Locate the cell with the specified text and output its [x, y] center coordinate. 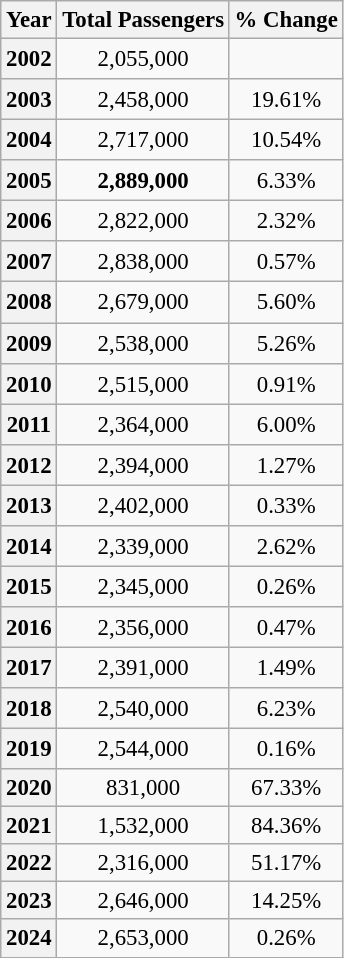
2,364,000 [143, 424]
19.61% [286, 100]
2021 [29, 826]
5.26% [286, 344]
6.33% [286, 180]
5.60% [286, 302]
1.27% [286, 464]
1.49% [286, 668]
2,679,000 [143, 302]
1,532,000 [143, 826]
2,391,000 [143, 668]
2,838,000 [143, 262]
2006 [29, 222]
0.91% [286, 384]
2024 [29, 939]
2008 [29, 302]
51.17% [286, 863]
2004 [29, 140]
Total Passengers [143, 20]
67.33% [286, 788]
2017 [29, 668]
2,653,000 [143, 939]
2,540,000 [143, 708]
14.25% [286, 901]
6.00% [286, 424]
2,458,000 [143, 100]
2005 [29, 180]
2012 [29, 464]
2014 [29, 546]
2,055,000 [143, 60]
Year [29, 20]
2013 [29, 506]
2,402,000 [143, 506]
2,356,000 [143, 628]
2023 [29, 901]
2018 [29, 708]
2009 [29, 344]
2,646,000 [143, 901]
0.16% [286, 750]
2019 [29, 750]
2002 [29, 60]
0.47% [286, 628]
2,544,000 [143, 750]
0.57% [286, 262]
2007 [29, 262]
2020 [29, 788]
2.62% [286, 546]
2003 [29, 100]
2016 [29, 628]
2022 [29, 863]
2011 [29, 424]
2,515,000 [143, 384]
0.33% [286, 506]
84.36% [286, 826]
2,316,000 [143, 863]
2,394,000 [143, 464]
2,889,000 [143, 180]
6.23% [286, 708]
2,345,000 [143, 586]
2010 [29, 384]
10.54% [286, 140]
2,717,000 [143, 140]
2.32% [286, 222]
2,339,000 [143, 546]
2,538,000 [143, 344]
2,822,000 [143, 222]
2015 [29, 586]
831,000 [143, 788]
% Change [286, 20]
